Determine the [x, y] coordinate at the center of the cell enclosing the given text.  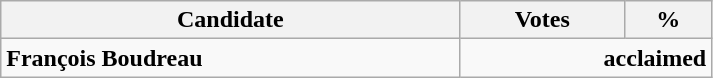
acclaimed [586, 58]
Votes [542, 20]
% [668, 20]
Candidate [230, 20]
François Boudreau [230, 58]
